Search for the cell housing the specified text and yield its (X, Y) center coordinate. 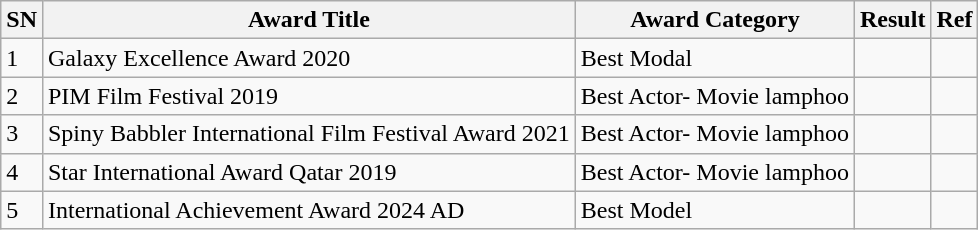
Galaxy Excellence Award 2020 (308, 58)
Result (893, 20)
3 (22, 134)
5 (22, 210)
1 (22, 58)
PIM Film Festival 2019 (308, 96)
4 (22, 172)
Ref (954, 20)
Spiny Babbler International Film Festival Award 2021 (308, 134)
Best Model (714, 210)
2 (22, 96)
International Achievement Award 2024 AD (308, 210)
Best Modal (714, 58)
Star International Award Qatar 2019 (308, 172)
Award Category (714, 20)
SN (22, 20)
Award Title (308, 20)
